From the cell containing the given text, extract its center point as (X, Y) coordinate. 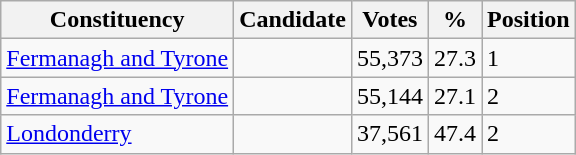
27.3 (454, 58)
Position (529, 20)
37,561 (390, 134)
1 (529, 58)
Candidate (293, 20)
Votes (390, 20)
27.1 (454, 96)
55,144 (390, 96)
Londonderry (118, 134)
55,373 (390, 58)
% (454, 20)
Constituency (118, 20)
47.4 (454, 134)
